Identify which cell holds the provided text, then report its [x, y] central coordinate. 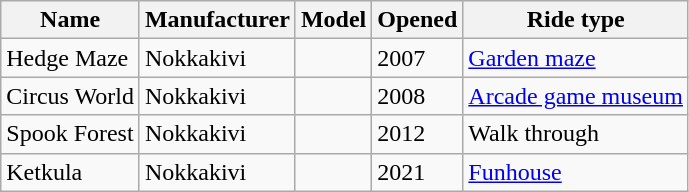
Circus World [70, 96]
Opened [418, 20]
Funhouse [576, 172]
Name [70, 20]
Model [333, 20]
2007 [418, 58]
Manufacturer [217, 20]
Arcade game museum [576, 96]
Garden maze [576, 58]
Ride type [576, 20]
2021 [418, 172]
2008 [418, 96]
2012 [418, 134]
Walk through [576, 134]
Ketkula [70, 172]
Hedge Maze [70, 58]
Spook Forest [70, 134]
